Extract the (X, Y) coordinate from the center of the cell holding the provided text.  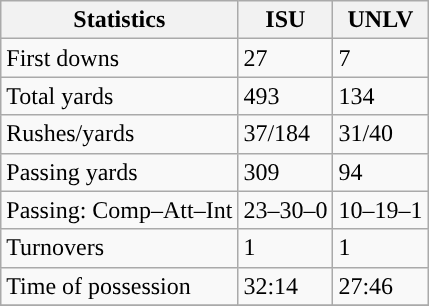
Passing yards (120, 172)
493 (286, 96)
309 (286, 172)
Total yards (120, 96)
ISU (286, 20)
32:14 (286, 286)
Rushes/yards (120, 134)
UNLV (380, 20)
First downs (120, 58)
27 (286, 58)
94 (380, 172)
27:46 (380, 286)
23–30–0 (286, 210)
37/184 (286, 134)
Statistics (120, 20)
10–19–1 (380, 210)
Turnovers (120, 248)
7 (380, 58)
31/40 (380, 134)
Time of possession (120, 286)
Passing: Comp–Att–Int (120, 210)
134 (380, 96)
